Identify which cell holds the provided text, then report its (x, y) central coordinate. 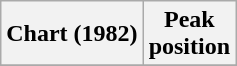
Peakposition (189, 34)
Chart (1982) (72, 34)
